Locate the cell with the specified text and output its (X, Y) center coordinate. 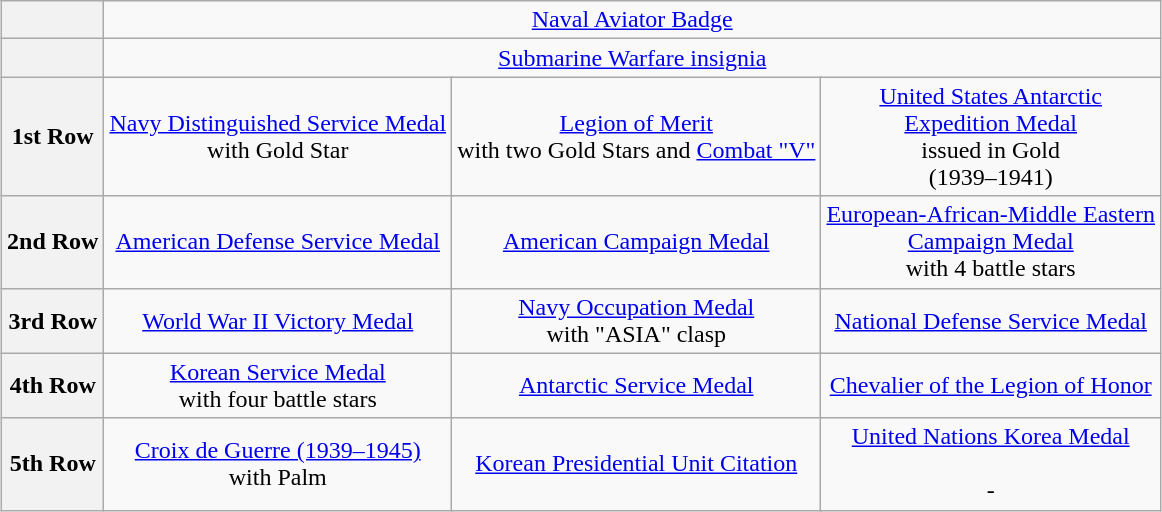
Croix de Guerre (1939–1945)with Palm (278, 464)
National Defense Service Medal (991, 320)
Korean Service Medalwith four battle stars (278, 386)
Korean Presidential Unit Citation (636, 464)
3rd Row (53, 320)
United Nations Korea Medal- (991, 464)
American Campaign Medal (636, 242)
5th Row (53, 464)
Chevalier of the Legion of Honor (991, 386)
American Defense Service Medal (278, 242)
United States Antarctic Expedition Medalissued in Gold (1939–1941) (991, 136)
Submarine Warfare insignia (632, 58)
1st Row (53, 136)
2nd Row (53, 242)
Naval Aviator Badge (632, 20)
Navy Distinguished Service Medalwith Gold Star (278, 136)
European-African-Middle Eastern Campaign Medalwith 4 battle stars (991, 242)
Legion of Meritwith two Gold Stars and Combat "V" (636, 136)
World War II Victory Medal (278, 320)
4th Row (53, 386)
Antarctic Service Medal (636, 386)
Navy Occupation Medalwith "ASIA" clasp (636, 320)
